Identify which cell holds the provided text, then report its (x, y) central coordinate. 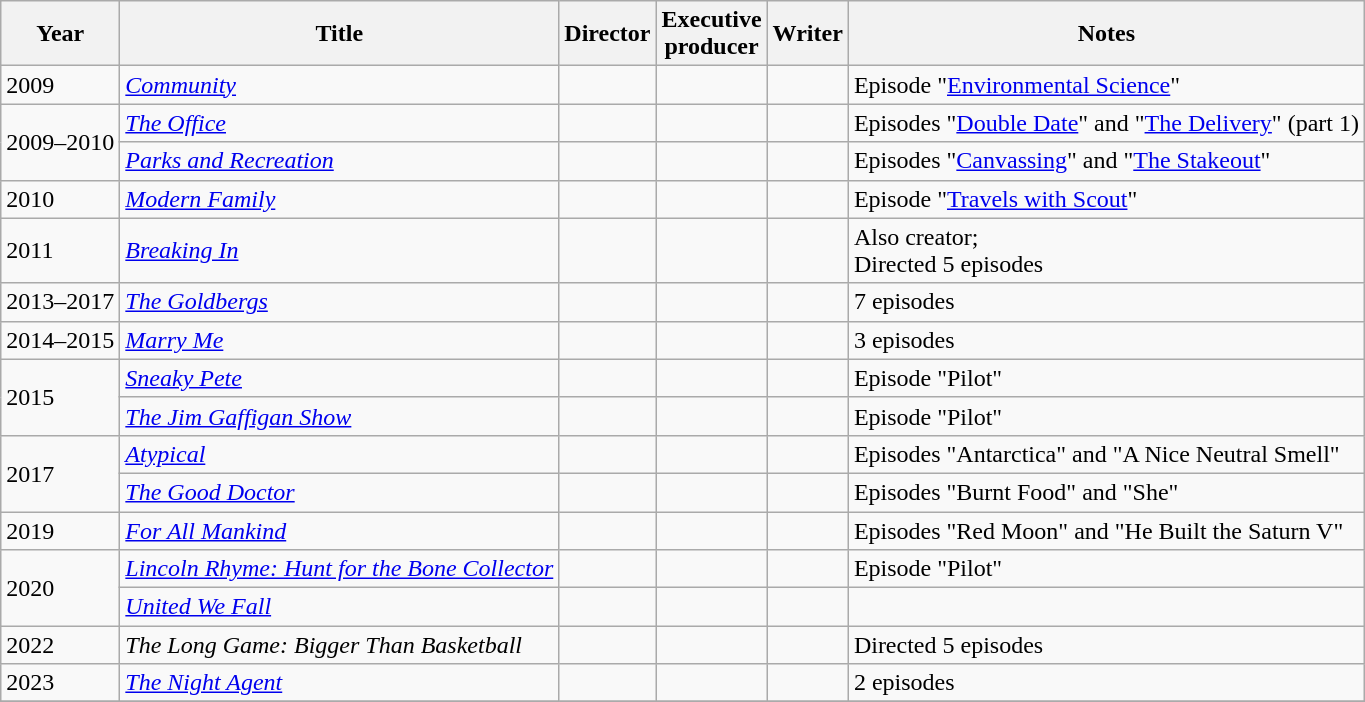
Notes (1106, 34)
Episode "Travels with Scout" (1106, 199)
United We Fall (340, 607)
2015 (60, 397)
2019 (60, 531)
Atypical (340, 454)
The Night Agent (340, 683)
2009–2010 (60, 142)
Executive producer (712, 34)
2023 (60, 683)
Episode "Environmental Science" (1106, 85)
Community (340, 85)
The Jim Gaffigan Show (340, 416)
Episodes "Red Moon" and "He Built the Saturn V" (1106, 531)
The Goldbergs (340, 302)
The Long Game: Bigger Than Basketball (340, 645)
For All Mankind (340, 531)
Breaking In (340, 250)
7 episodes (1106, 302)
Parks and Recreation (340, 161)
Episodes "Double Date" and "The Delivery" (part 1) (1106, 123)
Also creator;Directed 5 episodes (1106, 250)
3 episodes (1106, 340)
Episodes "Canvassing" and "The Stakeout" (1106, 161)
Writer (808, 34)
Marry Me (340, 340)
2010 (60, 199)
The Good Doctor (340, 492)
Sneaky Pete (340, 378)
2011 (60, 250)
2017 (60, 473)
2014–2015 (60, 340)
Lincoln Rhyme: Hunt for the Bone Collector (340, 569)
2009 (60, 85)
Title (340, 34)
Year (60, 34)
Episodes "Burnt Food" and "She" (1106, 492)
Modern Family (340, 199)
Episodes "Antarctica" and "A Nice Neutral Smell" (1106, 454)
Director (608, 34)
2013–2017 (60, 302)
2020 (60, 588)
Directed 5 episodes (1106, 645)
2022 (60, 645)
The Office (340, 123)
2 episodes (1106, 683)
